Detect which cell encompasses the target text, then output its (X, Y) center coordinate. 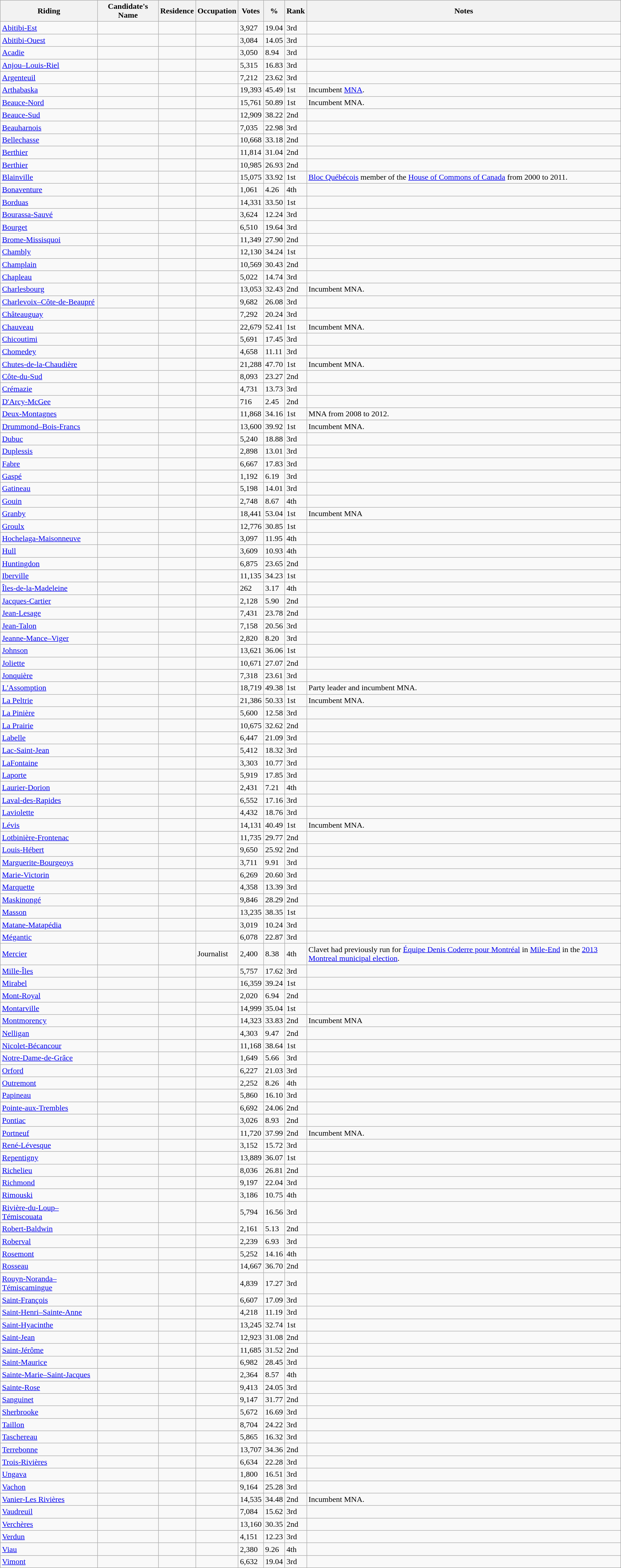
Hull (49, 551)
Viau (49, 1549)
15.72 (274, 1145)
13,245 (251, 1325)
7,158 (251, 626)
2,380 (251, 1549)
17.27 (274, 1283)
Côte-du-Sud (49, 377)
22.87 (274, 937)
2,400 (251, 954)
14.74 (274, 277)
Votes (251, 11)
10,675 (251, 725)
4.26 (274, 190)
4,658 (251, 351)
11.95 (274, 538)
14,131 (251, 825)
14,667 (251, 1266)
Sainte-Rose (49, 1387)
Saint-Henri–Sainte-Anne (49, 1312)
La Prairie (49, 725)
17.83 (274, 464)
11,814 (251, 152)
8.38 (274, 954)
9,413 (251, 1387)
5,794 (251, 1212)
Mégantic (49, 937)
Nelligan (49, 1033)
716 (251, 402)
34.23 (274, 576)
14.16 (274, 1254)
2,820 (251, 638)
22.28 (274, 1462)
11,349 (251, 240)
11,868 (251, 414)
Maskinongé (49, 900)
14.05 (274, 40)
8.67 (274, 501)
33.92 (274, 177)
28.45 (274, 1362)
Verdun (49, 1537)
12,909 (251, 115)
52.41 (274, 327)
Argenteuil (49, 78)
% (274, 11)
Robert-Baldwin (49, 1229)
53.04 (274, 514)
20.56 (274, 626)
LaFontaine (49, 763)
Charlesbourg (49, 289)
5,198 (251, 489)
24.22 (274, 1425)
2,020 (251, 996)
14.01 (274, 489)
5.66 (274, 1058)
Deux-Montagnes (49, 414)
21.03 (274, 1071)
9,197 (251, 1183)
Saint-François (49, 1300)
9.47 (274, 1033)
5,860 (251, 1095)
16.32 (274, 1437)
Gaspé (49, 476)
Bourassa-Sauvé (49, 215)
17.45 (274, 339)
5.13 (274, 1229)
3,609 (251, 551)
Mille-Îles (49, 971)
6,607 (251, 1300)
13,707 (251, 1450)
4,218 (251, 1312)
39.24 (274, 983)
11,135 (251, 576)
5,412 (251, 750)
16.83 (274, 65)
7,292 (251, 314)
Fabre (49, 464)
36.07 (274, 1158)
Vaudreuil (49, 1512)
6,667 (251, 464)
Johnson (49, 651)
12.58 (274, 713)
Laurier-Dorion (49, 788)
3,624 (251, 215)
37.99 (274, 1133)
23.62 (274, 78)
13.39 (274, 887)
47.70 (274, 364)
Chomedey (49, 351)
39.92 (274, 426)
Masson (49, 912)
25.92 (274, 850)
Bloc Québécois member of the House of Commons of Canada from 2000 to 2011. (464, 177)
15,075 (251, 177)
Candidate's Name (128, 11)
6.94 (274, 996)
33.18 (274, 140)
3,050 (251, 53)
17.85 (274, 775)
6.19 (274, 476)
Sanguinet (49, 1400)
21.09 (274, 738)
32.74 (274, 1325)
13,889 (251, 1158)
2,898 (251, 451)
6,634 (251, 1462)
4,303 (251, 1033)
1,800 (251, 1474)
Bellechasse (49, 140)
9,846 (251, 900)
Rouyn-Noranda–Témiscamingue (49, 1283)
Iberville (49, 576)
Joliette (49, 663)
8,704 (251, 1425)
Jeanne-Mance–Viger (49, 638)
25.28 (274, 1487)
Sainte-Marie–Saint-Jacques (49, 1375)
Jean-Talon (49, 626)
Taillon (49, 1425)
13,621 (251, 651)
10,985 (251, 165)
6,552 (251, 800)
Verchères (49, 1524)
19,393 (251, 90)
16.51 (274, 1474)
Taschereau (49, 1437)
17.16 (274, 800)
Chutes-de-la-Chaudière (49, 364)
7,035 (251, 127)
Jean-Lesage (49, 613)
9,682 (251, 302)
6,269 (251, 875)
31.08 (274, 1337)
23.61 (274, 676)
2,364 (251, 1375)
23.27 (274, 377)
Abitibi-Ouest (49, 40)
Bonaventure (49, 190)
Beauharnois (49, 127)
Laviolette (49, 813)
5,919 (251, 775)
3,152 (251, 1145)
Beauce-Sud (49, 115)
Notes (464, 11)
5,022 (251, 277)
Richelieu (49, 1170)
Saint-Maurice (49, 1362)
18.76 (274, 813)
38.64 (274, 1046)
3.17 (274, 588)
Residence (177, 11)
Repentigny (49, 1158)
6,692 (251, 1108)
14,999 (251, 1008)
Trois-Rivières (49, 1462)
Charlevoix–Côte-de-Beaupré (49, 302)
30.43 (274, 264)
50.89 (274, 102)
27.90 (274, 240)
Clavet had previously run for Équipe Denis Coderre pour Montréal in Mile-End in the 2013 Montreal municipal election. (464, 954)
3,711 (251, 862)
Papineau (49, 1095)
29.77 (274, 838)
Richmond (49, 1183)
10.77 (274, 763)
Labelle (49, 738)
Dubuc (49, 439)
26.81 (274, 1170)
3,186 (251, 1195)
49.38 (274, 688)
14,331 (251, 202)
Riding (49, 11)
31.04 (274, 152)
27.07 (274, 663)
11,720 (251, 1133)
9.26 (274, 1549)
5,691 (251, 339)
36.06 (274, 651)
13,235 (251, 912)
1,192 (251, 476)
Lotbinière-Frontenac (49, 838)
32.62 (274, 725)
3,084 (251, 40)
12.23 (274, 1537)
Rosemont (49, 1254)
Huntingdon (49, 563)
10,671 (251, 663)
Gouin (49, 501)
36.70 (274, 1266)
26.08 (274, 302)
13,053 (251, 289)
13,160 (251, 1524)
Louis-Hébert (49, 850)
Lévis (49, 825)
16.10 (274, 1095)
31.77 (274, 1400)
2,431 (251, 788)
Borduas (49, 202)
262 (251, 588)
Vanier-Les Rivières (49, 1499)
14,535 (251, 1499)
4,731 (251, 389)
3,026 (251, 1120)
Montarville (49, 1008)
5,600 (251, 713)
20.24 (274, 314)
Pointe-aux-Trembles (49, 1108)
26.93 (274, 165)
Matane-Matapédia (49, 925)
16.56 (274, 1212)
Blainville (49, 177)
Lac-Saint-Jean (49, 750)
Chicoutimi (49, 339)
10,569 (251, 264)
Groulx (49, 526)
21,288 (251, 364)
Rivière-du-Loup–Témiscouata (49, 1212)
11,685 (251, 1350)
Anjou–Louis-Riel (49, 65)
19.64 (274, 227)
7,318 (251, 676)
8.26 (274, 1083)
5,672 (251, 1412)
Crémazie (49, 389)
2,748 (251, 501)
11.19 (274, 1312)
Champlain (49, 264)
18,719 (251, 688)
Acadie (49, 53)
17.09 (274, 1300)
Party leader and incumbent MNA. (464, 688)
5.90 (274, 601)
Vachon (49, 1487)
4,432 (251, 813)
Marguerite-Bourgeoys (49, 862)
16.69 (274, 1412)
12,923 (251, 1337)
Occupation (217, 11)
6.93 (274, 1241)
11,735 (251, 838)
Saint-Hyacinthe (49, 1325)
7.21 (274, 788)
30.85 (274, 526)
10,668 (251, 140)
35.04 (274, 1008)
18.88 (274, 439)
2,161 (251, 1229)
Drummond–Bois-Francs (49, 426)
11.11 (274, 351)
Jacques-Cartier (49, 601)
Arthabaska (49, 90)
50.33 (274, 700)
Duplessis (49, 451)
6,078 (251, 937)
22.98 (274, 127)
12,130 (251, 252)
15.62 (274, 1512)
10.75 (274, 1195)
1,649 (251, 1058)
Montmorency (49, 1021)
2,239 (251, 1241)
Nicolet-Bécancour (49, 1046)
Portneuf (49, 1133)
24.06 (274, 1108)
Terrebonne (49, 1450)
La Peltrie (49, 700)
4,839 (251, 1283)
1,061 (251, 190)
34.16 (274, 414)
Beauce-Nord (49, 102)
Chapleau (49, 277)
30.35 (274, 1524)
8,036 (251, 1170)
Rank (295, 11)
6,875 (251, 563)
45.49 (274, 90)
7,084 (251, 1512)
6,227 (251, 1071)
Rimouski (49, 1195)
6,632 (251, 1561)
9,147 (251, 1400)
Chauveau (49, 327)
9.91 (274, 862)
Bourget (49, 227)
6,447 (251, 738)
12.24 (274, 215)
Jonquière (49, 676)
7,212 (251, 78)
38.22 (274, 115)
2.45 (274, 402)
Mont-Royal (49, 996)
Îles-de-la-Madeleine (49, 588)
23.78 (274, 613)
Sherbrooke (49, 1412)
4,358 (251, 887)
31.52 (274, 1350)
Brome-Missisquoi (49, 240)
Journalist (217, 954)
32.43 (274, 289)
34.36 (274, 1450)
8.93 (274, 1120)
5,315 (251, 65)
Saint-Jean (49, 1337)
Vimont (49, 1561)
Saint-Jérôme (49, 1350)
Orford (49, 1071)
9,650 (251, 850)
Chambly (49, 252)
10.93 (274, 551)
Roberval (49, 1241)
13.01 (274, 451)
Mercier (49, 954)
24.05 (274, 1387)
8,093 (251, 377)
3,927 (251, 28)
8.20 (274, 638)
Marquette (49, 887)
13,600 (251, 426)
40.49 (274, 825)
21,386 (251, 700)
D'Arcy-McGee (49, 402)
20.60 (274, 875)
7,431 (251, 613)
5,240 (251, 439)
22,679 (251, 327)
2,252 (251, 1083)
Ungava (49, 1474)
3,303 (251, 763)
Châteauguay (49, 314)
5,252 (251, 1254)
12,776 (251, 526)
MNA from 2008 to 2012. (464, 414)
4,151 (251, 1537)
34.24 (274, 252)
6,510 (251, 227)
5,757 (251, 971)
33.83 (274, 1021)
2,128 (251, 601)
8.94 (274, 53)
3,097 (251, 538)
Pontiac (49, 1120)
Notre-Dame-de-Grâce (49, 1058)
Abitibi-Est (49, 28)
23.65 (274, 563)
17.62 (274, 971)
René-Lévesque (49, 1145)
L'Assomption (49, 688)
33.50 (274, 202)
3,019 (251, 925)
8.57 (274, 1375)
14,323 (251, 1021)
22.04 (274, 1183)
9,164 (251, 1487)
18.32 (274, 750)
La Pinière (49, 713)
Rosseau (49, 1266)
10.24 (274, 925)
Outremont (49, 1083)
Laporte (49, 775)
Mirabel (49, 983)
38.35 (274, 912)
34.48 (274, 1499)
18,441 (251, 514)
Hochelaga-Maisonneuve (49, 538)
15,761 (251, 102)
Gatineau (49, 489)
28.29 (274, 900)
Marie-Victorin (49, 875)
11,168 (251, 1046)
16,359 (251, 983)
Laval-des-Rapides (49, 800)
5,865 (251, 1437)
13.73 (274, 389)
6,982 (251, 1362)
Granby (49, 514)
